Determine the (x, y) coordinate at the center of the cell enclosing the given text.  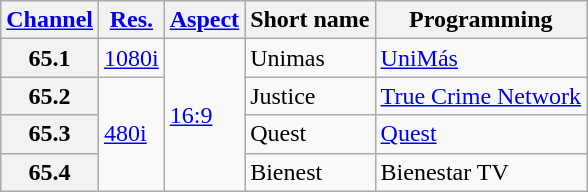
65.4 (50, 172)
480i (132, 134)
Short name (310, 20)
Channel (50, 20)
Bienestar TV (481, 172)
Justice (310, 96)
Bienest (310, 172)
Res. (132, 20)
1080i (132, 58)
65.1 (50, 58)
65.2 (50, 96)
Programming (481, 20)
Unimas (310, 58)
16:9 (204, 115)
Aspect (204, 20)
True Crime Network (481, 96)
65.3 (50, 134)
UniMás (481, 58)
